Return the (x, y) coordinate for the center point of the cell that contains the specified text.  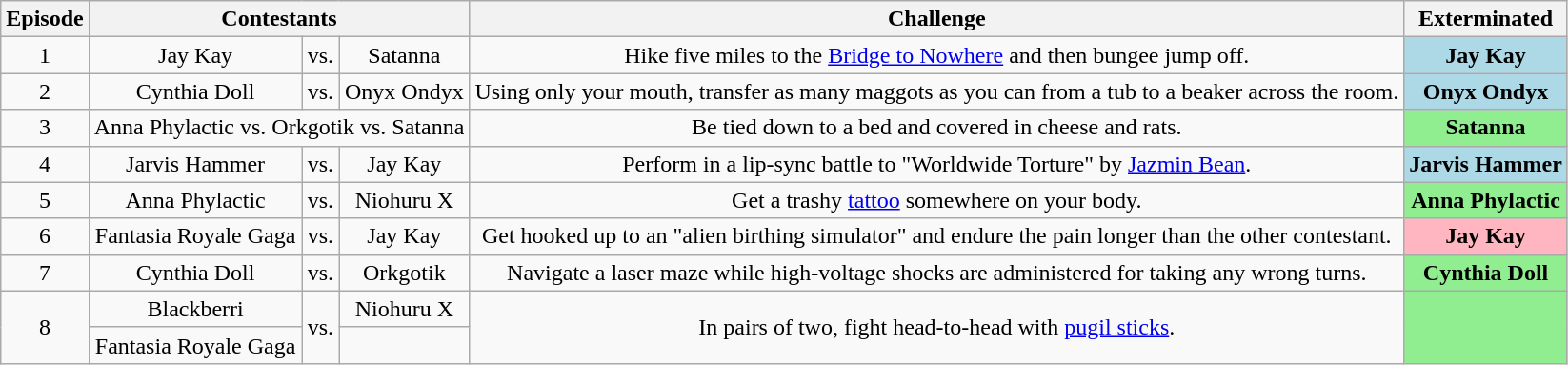
Exterminated (1486, 19)
4 (45, 164)
Contestants (279, 19)
Perform in a lip-sync battle to "Worldwide Torture" by Jazmin Bean. (937, 164)
Anna Phylactic vs. Orkgotik vs. Satanna (279, 128)
Using only your mouth, transfer as many maggots as you can from a tub to a beaker across the room. (937, 91)
Navigate a laser maze while high-voltage shocks are administered for taking any wrong turns. (937, 273)
Episode (45, 19)
In pairs of two, fight head-to-head with pugil sticks. (937, 327)
Orkgotik (404, 273)
Get hooked up to an "alien birthing simulator" and endure the pain longer than the other contestant. (937, 236)
Blackberri (195, 309)
1 (45, 55)
Hike five miles to the Bridge to Nowhere and then bungee jump off. (937, 55)
2 (45, 91)
5 (45, 200)
8 (45, 327)
3 (45, 128)
Get a trashy tattoo somewhere on your body. (937, 200)
7 (45, 273)
Be tied down to a bed and covered in cheese and rats. (937, 128)
Challenge (937, 19)
6 (45, 236)
